Pinpoint the cell where the given text exists, returning its (X, Y) midpoint coordinate. 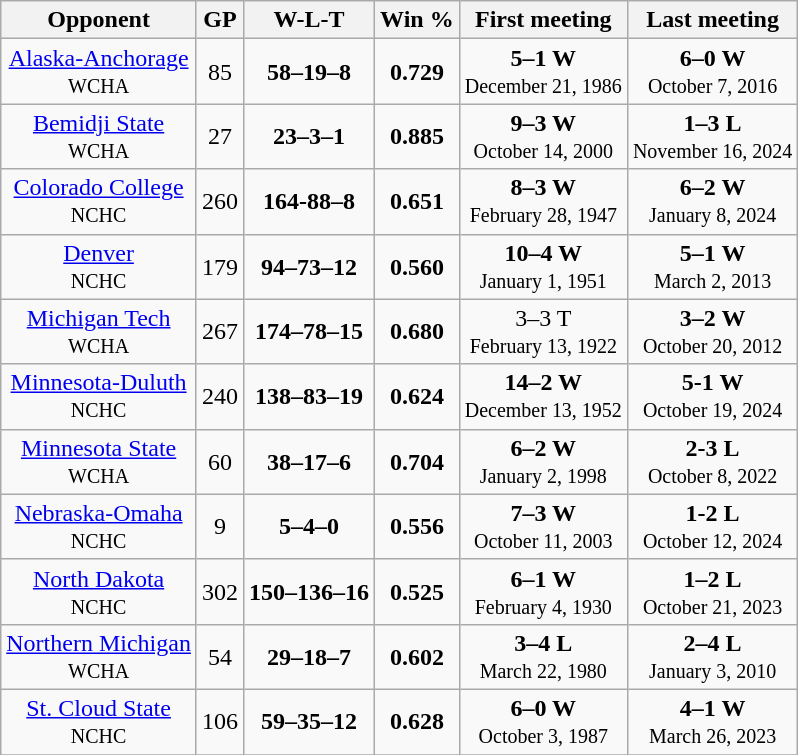
3–2 WOctober 20, 2012 (712, 332)
38–17–6 (308, 462)
302 (220, 592)
179 (220, 266)
1-2 LOctober 12, 2024 (712, 526)
Minnesota-DuluthNCHC (99, 396)
0.680 (418, 332)
8–3 WFebruary 28, 1947 (543, 202)
2–4 LJanuary 3, 2010 (712, 656)
Win % (418, 20)
DenverNCHC (99, 266)
0.729 (418, 72)
W-L-T (308, 20)
Northern MichiganWCHA (99, 656)
27 (220, 136)
0.885 (418, 136)
164-88–8 (308, 202)
267 (220, 332)
1–3 LNovember 16, 2024 (712, 136)
94–73–12 (308, 266)
240 (220, 396)
0.704 (418, 462)
10–4 WJanuary 1, 1951 (543, 266)
St. Cloud StateNCHC (99, 722)
9 (220, 526)
106 (220, 722)
3–4 LMarch 22, 1980 (543, 656)
Colorado CollegeNCHC (99, 202)
Nebraska-OmahaNCHC (99, 526)
58–19–8 (308, 72)
0.560 (418, 266)
6–2 WJanuary 8, 2024 (712, 202)
6–0 WOctober 7, 2016 (712, 72)
Opponent (99, 20)
174–78–15 (308, 332)
7–3 WOctober 11, 2003 (543, 526)
5-1 W October 19, 2024 (712, 396)
60 (220, 462)
0.628 (418, 722)
14–2 WDecember 13, 1952 (543, 396)
9–3 WOctober 14, 2000 (543, 136)
5–1 WMarch 2, 2013 (712, 266)
North DakotaNCHC (99, 592)
54 (220, 656)
150–136–16 (308, 592)
Minnesota StateWCHA (99, 462)
85 (220, 72)
5–4–0 (308, 526)
23–3–1 (308, 136)
5–1 WDecember 21, 1986 (543, 72)
GP (220, 20)
Last meeting (712, 20)
0.556 (418, 526)
6–0 WOctober 3, 1987 (543, 722)
29–18–7 (308, 656)
3–3 TFebruary 13, 1922 (543, 332)
Michigan TechWCHA (99, 332)
First meeting (543, 20)
0.651 (418, 202)
6–1 WFebruary 4, 1930 (543, 592)
138–83–19 (308, 396)
1–2 L October 21, 2023 (712, 592)
0.525 (418, 592)
0.624 (418, 396)
6–2 WJanuary 2, 1998 (543, 462)
4–1 W March 26, 2023 (712, 722)
Alaska-AnchorageWCHA (99, 72)
59–35–12 (308, 722)
Bemidji StateWCHA (99, 136)
0.602 (418, 656)
260 (220, 202)
2-3 LOctober 8, 2022 (712, 462)
